From the cell containing the given text, extract its center point as [X, Y] coordinate. 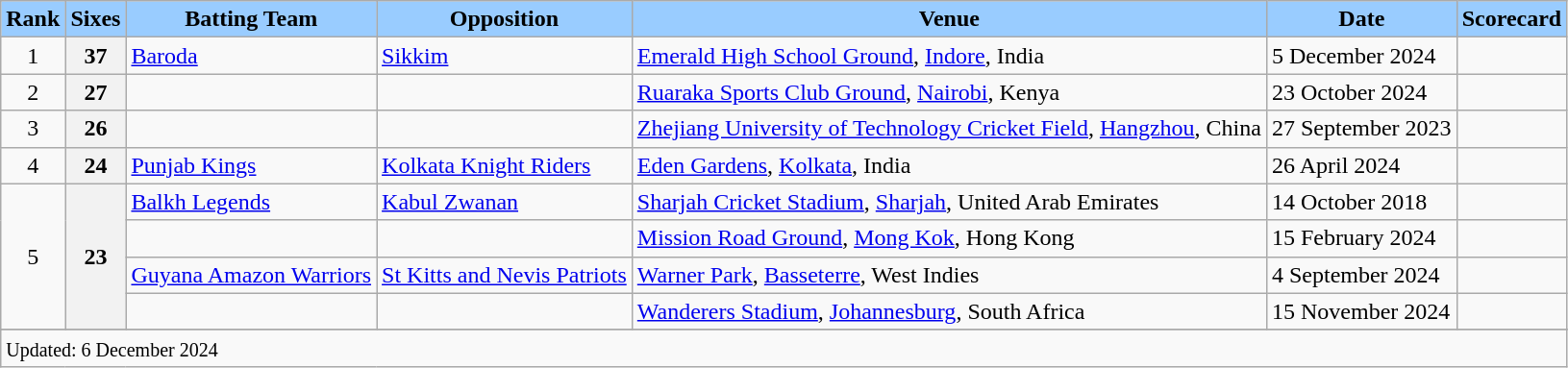
Venue [949, 19]
27 September 2023 [1361, 129]
Kabul Zwanan [505, 202]
Sikkim [505, 56]
4 September 2024 [1361, 275]
Eden Gardens, Kolkata, India [949, 165]
Rank [33, 19]
Sharjah Cricket Stadium, Sharjah, United Arab Emirates [949, 202]
Warner Park, Basseterre, West Indies [949, 275]
23 [96, 257]
15 February 2024 [1361, 238]
26 [96, 129]
Sixes [96, 19]
Balkh Legends [252, 202]
Ruaraka Sports Club Ground, Nairobi, Kenya [949, 92]
24 [96, 165]
5 [33, 257]
Mission Road Ground, Mong Kok, Hong Kong [949, 238]
Batting Team [252, 19]
Scorecard [1511, 19]
26 April 2024 [1361, 165]
3 [33, 129]
1 [33, 56]
Opposition [505, 19]
Guyana Amazon Warriors [252, 275]
Kolkata Knight Riders [505, 165]
14 October 2018 [1361, 202]
Wanderers Stadium, Johannesburg, South Africa [949, 311]
Emerald High School Ground, Indore, India [949, 56]
5 December 2024 [1361, 56]
Date [1361, 19]
St Kitts and Nevis Patriots [505, 275]
Updated: 6 December 2024 [784, 348]
37 [96, 56]
Punjab Kings [252, 165]
23 October 2024 [1361, 92]
Zhejiang University of Technology Cricket Field, Hangzhou, China [949, 129]
2 [33, 92]
27 [96, 92]
15 November 2024 [1361, 311]
4 [33, 165]
Baroda [252, 56]
